Detect which cell encompasses the target text, then output its (X, Y) center coordinate. 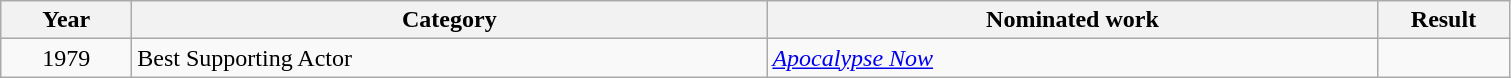
Apocalypse Now (1072, 58)
1979 (66, 58)
Result (1444, 20)
Year (66, 20)
Best Supporting Actor (450, 58)
Category (450, 20)
Nominated work (1072, 20)
